Pinpoint the cell where the given text exists, returning its [x, y] midpoint coordinate. 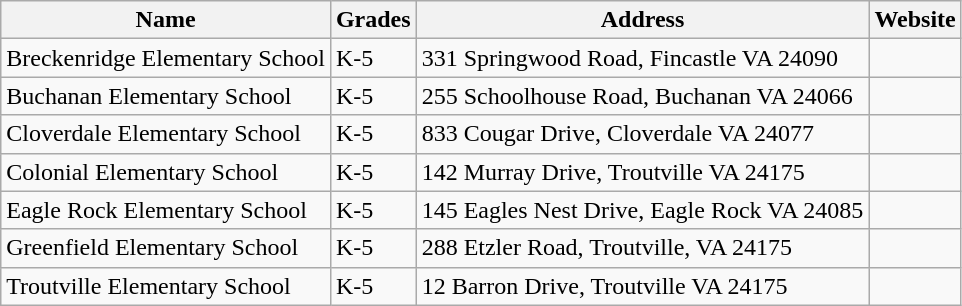
Breckenridge Elementary School [166, 58]
145 Eagles Nest Drive, Eagle Rock VA 24085 [642, 210]
331 Springwood Road, Fincastle VA 24090 [642, 58]
Troutville Elementary School [166, 286]
Greenfield Elementary School [166, 248]
Eagle Rock Elementary School [166, 210]
Grades [373, 20]
833 Cougar Drive, Cloverdale VA 24077 [642, 134]
Buchanan Elementary School [166, 96]
Website [915, 20]
255 Schoolhouse Road, Buchanan VA 24066 [642, 96]
Cloverdale Elementary School [166, 134]
Name [166, 20]
142 Murray Drive, Troutville VA 24175 [642, 172]
288 Etzler Road, Troutville, VA 24175 [642, 248]
Address [642, 20]
12 Barron Drive, Troutville VA 24175 [642, 286]
Colonial Elementary School [166, 172]
